Find where the given text appears and provide that cell's center as (x, y) coordinate. 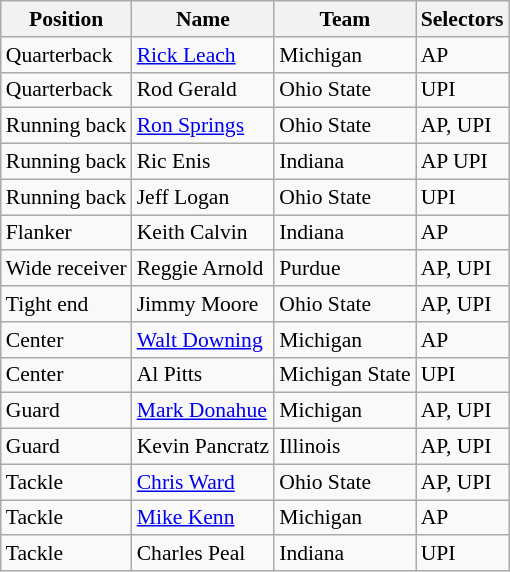
Ron Springs (204, 126)
Rod Gerald (204, 90)
Jeff Logan (204, 197)
Purdue (344, 269)
Mark Donahue (204, 411)
Charles Peal (204, 554)
Position (66, 19)
Michigan State (344, 375)
Tight end (66, 304)
Reggie Arnold (204, 269)
Kevin Pancratz (204, 447)
Rick Leach (204, 55)
Illinois (344, 447)
Ric Enis (204, 162)
Jimmy Moore (204, 304)
Al Pitts (204, 375)
Walt Downing (204, 340)
AP UPI (462, 162)
Wide receiver (66, 269)
Selectors (462, 19)
Flanker (66, 233)
Team (344, 19)
Name (204, 19)
Chris Ward (204, 482)
Mike Kenn (204, 518)
Keith Calvin (204, 233)
